Identify which cell holds the provided text, then report its [X, Y] central coordinate. 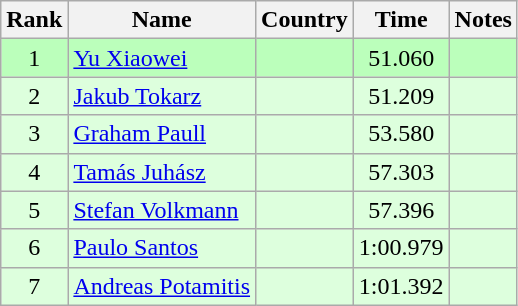
5 [34, 210]
2 [34, 96]
1:01.392 [401, 286]
Country [305, 20]
1:00.979 [401, 248]
51.060 [401, 58]
Graham Paull [162, 134]
Notes [483, 20]
Yu Xiaowei [162, 58]
4 [34, 172]
Jakub Tokarz [162, 96]
7 [34, 286]
53.580 [401, 134]
Andreas Potamitis [162, 286]
Paulo Santos [162, 248]
6 [34, 248]
Rank [34, 20]
1 [34, 58]
51.209 [401, 96]
Name [162, 20]
Stefan Volkmann [162, 210]
Time [401, 20]
57.396 [401, 210]
57.303 [401, 172]
3 [34, 134]
Tamás Juhász [162, 172]
